Return the [X, Y] coordinate for the center point of the cell that contains the specified text.  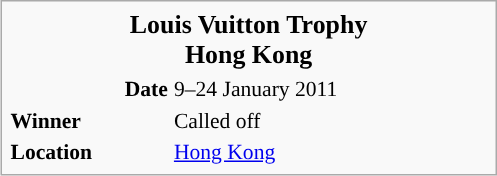
Winner [89, 120]
Called off [330, 120]
Date [89, 89]
9–24 January 2011 [330, 89]
Louis Vuitton TrophyHong Kong [248, 40]
Location [89, 152]
Hong Kong [330, 152]
